Locate the cell with the specified text and output its [X, Y] center coordinate. 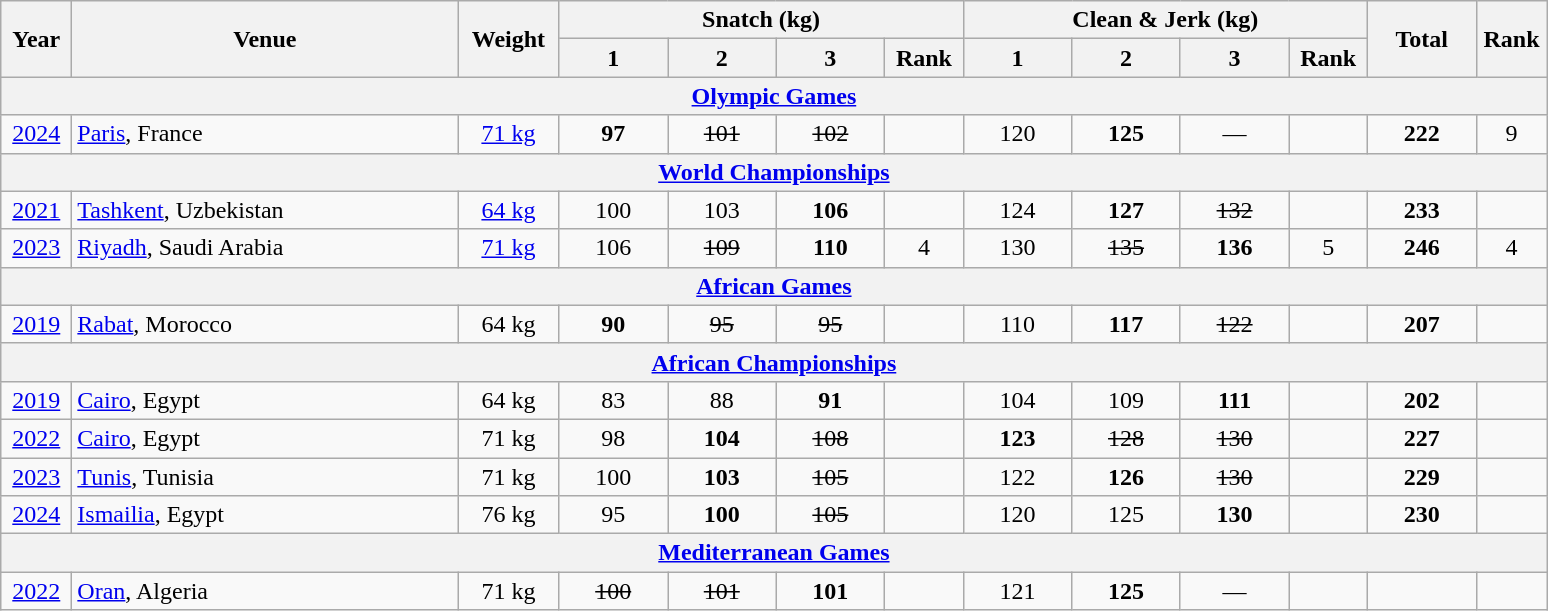
83 [614, 400]
127 [1126, 210]
Tunis, Tunisia [265, 477]
124 [1018, 210]
5 [1328, 248]
126 [1126, 477]
202 [1422, 400]
227 [1422, 438]
229 [1422, 477]
Olympic Games [774, 96]
123 [1018, 438]
230 [1422, 515]
233 [1422, 210]
African Games [774, 286]
Clean & Jerk (kg) [1165, 20]
121 [1018, 591]
Paris, France [265, 134]
132 [1234, 210]
9 [1512, 134]
2021 [36, 210]
Mediterranean Games [774, 553]
Total [1422, 39]
128 [1126, 438]
Year [36, 39]
Weight [508, 39]
246 [1422, 248]
222 [1422, 134]
Venue [265, 39]
88 [722, 400]
117 [1126, 324]
135 [1126, 248]
African Championships [774, 362]
Tashkent, Uzbekistan [265, 210]
Oran, Algeria [265, 591]
Ismailia, Egypt [265, 515]
Riyadh, Saudi Arabia [265, 248]
108 [830, 438]
Rabat, Morocco [265, 324]
97 [614, 134]
111 [1234, 400]
76 kg [508, 515]
World Championships [774, 172]
102 [830, 134]
136 [1234, 248]
90 [614, 324]
207 [1422, 324]
98 [614, 438]
Snatch (kg) [761, 20]
91 [830, 400]
